Scan for the cell matching the given text and deliver its [X, Y] coordinate at center. 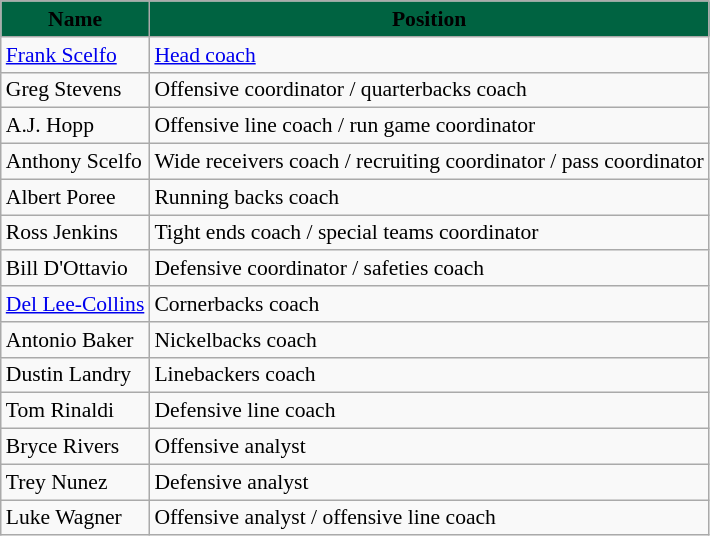
Ross Jenkins [76, 233]
Linebackers coach [428, 375]
Name [76, 19]
Antonio Baker [76, 340]
Greg Stevens [76, 90]
Head coach [428, 55]
Position [428, 19]
Tight ends coach / special teams coordinator [428, 233]
Frank Scelfo [76, 55]
Defensive analyst [428, 482]
Offensive line coach / run game coordinator [428, 126]
Luke Wagner [76, 518]
Offensive coordinator / quarterbacks coach [428, 90]
Bryce Rivers [76, 447]
Del Lee-Collins [76, 304]
Anthony Scelfo [76, 162]
A.J. Hopp [76, 126]
Defensive coordinator / safeties coach [428, 269]
Nickelbacks coach [428, 340]
Albert Poree [76, 197]
Wide receivers coach / recruiting coordinator / pass coordinator [428, 162]
Tom Rinaldi [76, 411]
Offensive analyst [428, 447]
Cornerbacks coach [428, 304]
Running backs coach [428, 197]
Bill D'Ottavio [76, 269]
Defensive line coach [428, 411]
Trey Nunez [76, 482]
Dustin Landry [76, 375]
Offensive analyst / offensive line coach [428, 518]
